Detect which cell encompasses the target text, then output its (X, Y) center coordinate. 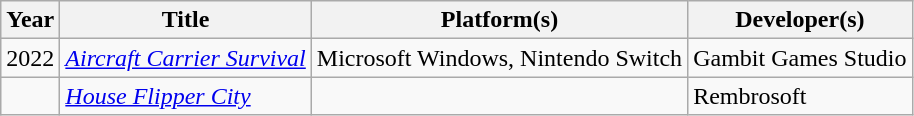
Year (30, 20)
Platform(s) (499, 20)
House Flipper City (186, 96)
Developer(s) (800, 20)
Title (186, 20)
Microsoft Windows, Nintendo Switch (499, 58)
Gambit Games Studio (800, 58)
Aircraft Carrier Survival (186, 58)
2022 (30, 58)
Rembrosoft (800, 96)
